Provide the (x, y) coordinate of the cell's center where the given text is located.  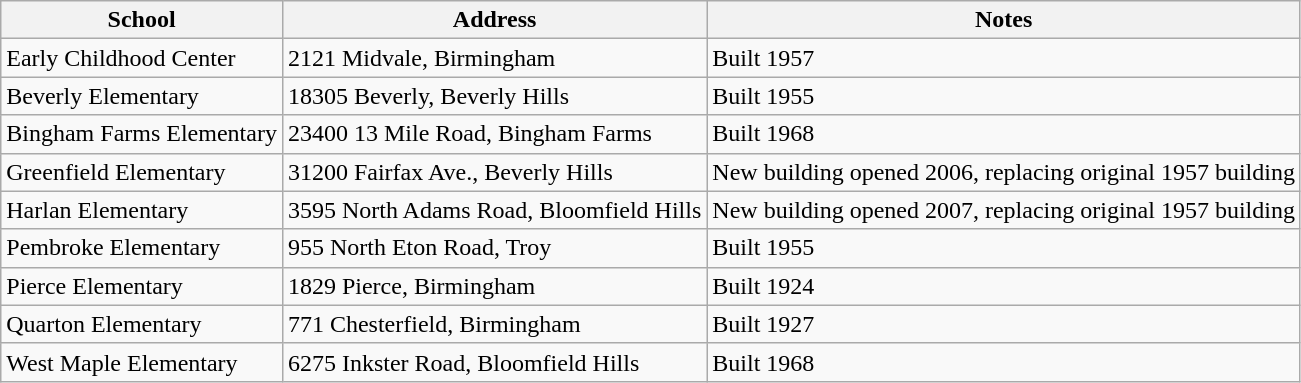
18305 Beverly, Beverly Hills (494, 96)
955 North Eton Road, Troy (494, 248)
Built 1957 (1004, 58)
Beverly Elementary (142, 96)
Harlan Elementary (142, 210)
Pierce Elementary (142, 286)
Bingham Farms Elementary (142, 134)
Built 1924 (1004, 286)
Quarton Elementary (142, 324)
School (142, 20)
Built 1927 (1004, 324)
West Maple Elementary (142, 362)
1829 Pierce, Birmingham (494, 286)
23400 13 Mile Road, Bingham Farms (494, 134)
Pembroke Elementary (142, 248)
Notes (1004, 20)
New building opened 2006, replacing original 1957 building (1004, 172)
Address (494, 20)
2121 Midvale, Birmingham (494, 58)
3595 North Adams Road, Bloomfield Hills (494, 210)
31200 Fairfax Ave., Beverly Hills (494, 172)
New building opened 2007, replacing original 1957 building (1004, 210)
771 Chesterfield, Birmingham (494, 324)
Early Childhood Center (142, 58)
Greenfield Elementary (142, 172)
6275 Inkster Road, Bloomfield Hills (494, 362)
